Determine the (x, y) coordinate at the center of the cell enclosing the given text.  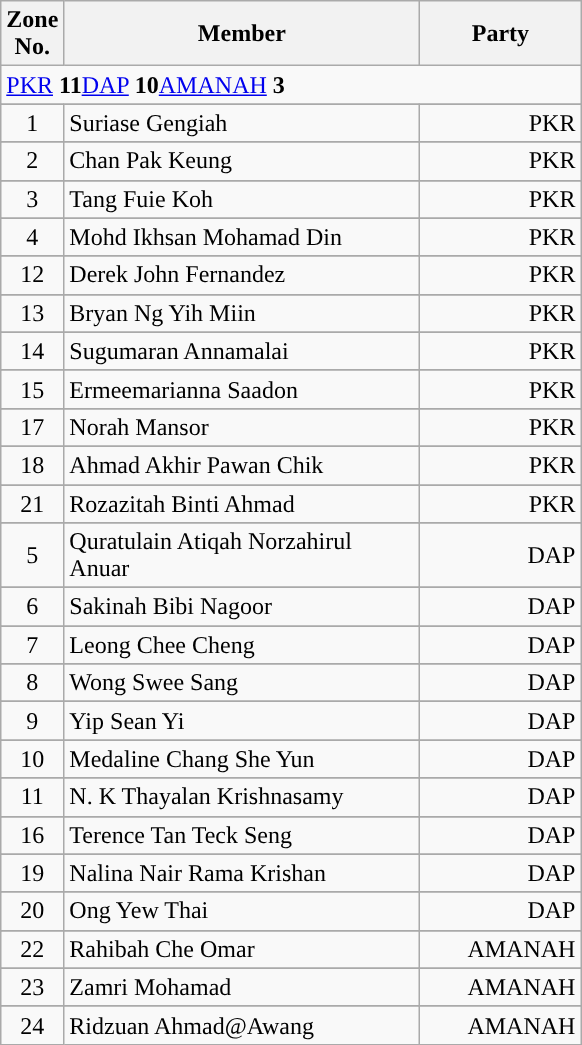
16 (32, 835)
Bryan Ng Yih Miin (242, 313)
Terence Tan Teck Seng (242, 835)
Ridzuan Ahmad@Awang (242, 1025)
4 (32, 237)
Nalina Nair Rama Krishan (242, 873)
Sakinah Bibi Nagoor (242, 607)
5 (32, 556)
PKR 11DAP 10AMANAH 3 (291, 85)
Wong Swee Sang (242, 683)
10 (32, 759)
2 (32, 161)
Mohd Ikhsan Mohamad Din (242, 237)
Leong Chee Cheng (242, 645)
6 (32, 607)
12 (32, 275)
15 (32, 389)
20 (32, 911)
13 (32, 313)
Ermeemarianna Saadon (242, 389)
11 (32, 797)
1 (32, 123)
Suriase Gengiah (242, 123)
Member (242, 34)
14 (32, 351)
Ong Yew Thai (242, 911)
Ahmad Akhir Pawan Chik (242, 465)
Norah Mansor (242, 427)
17 (32, 427)
7 (32, 645)
Zone No. (32, 34)
24 (32, 1025)
Medaline Chang She Yun (242, 759)
Chan Pak Keung (242, 161)
Yip Sean Yi (242, 721)
Rozazitah Binti Ahmad (242, 503)
23 (32, 987)
18 (32, 465)
Sugumaran Annamalai (242, 351)
Zamri Mohamad (242, 987)
Tang Fuie Koh (242, 199)
3 (32, 199)
Party (500, 34)
9 (32, 721)
8 (32, 683)
22 (32, 949)
Derek John Fernandez (242, 275)
19 (32, 873)
N. K Thayalan Krishnasamy (242, 797)
Quratulain Atiqah Norzahirul Anuar (242, 556)
21 (32, 503)
Rahibah Che Omar (242, 949)
